Scan for the cell matching the given text and deliver its (x, y) coordinate at center. 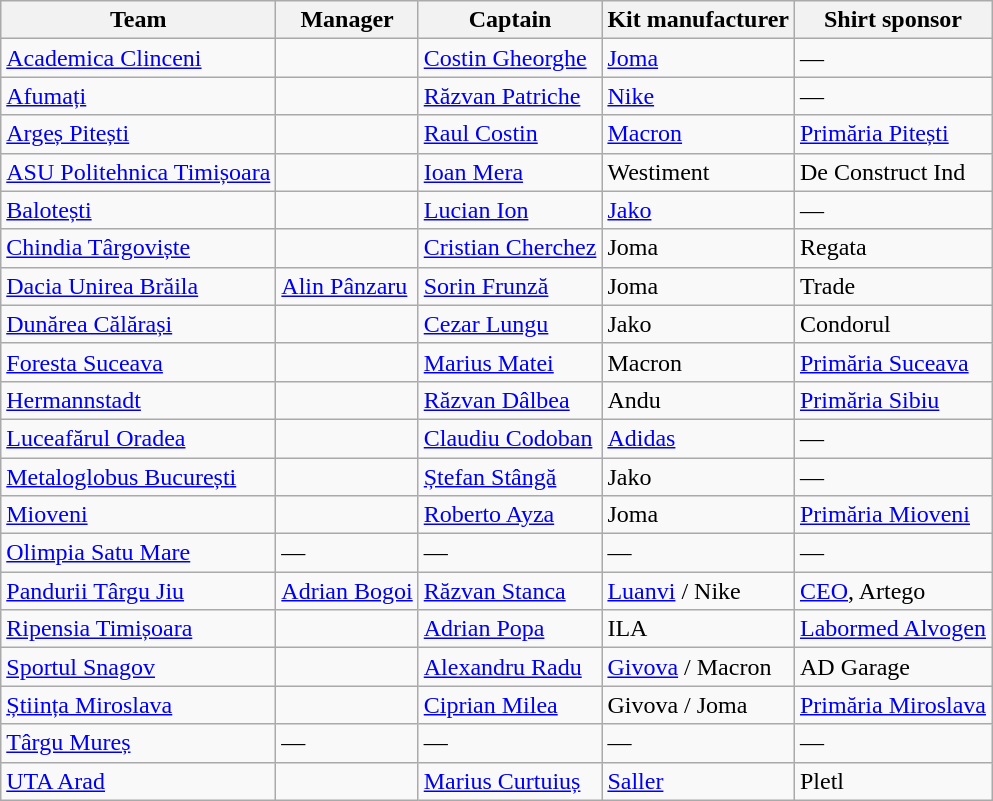
Cristian Cherchez (510, 248)
Luanvi / Nike (698, 591)
Marius Curtuiuș (510, 781)
Academica Clinceni (138, 58)
Westiment (698, 172)
Trade (892, 286)
Team (138, 20)
Kit manufacturer (698, 20)
ASU Politehnica Timișoara (138, 172)
Marius Matei (510, 362)
Claudiu Codoban (510, 438)
Adrian Popa (510, 629)
Ripensia Timișoara (138, 629)
Lucian Ion (510, 210)
Labormed Alvogen (892, 629)
Saller (698, 781)
Mioveni (138, 515)
Chindia Târgoviște (138, 248)
Târgu Mureș (138, 743)
Givova / Joma (698, 705)
Hermannstadt (138, 400)
Răzvan Dâlbea (510, 400)
Adidas (698, 438)
ILA (698, 629)
Sportul Snagov (138, 667)
UTA Arad (138, 781)
Argeș Pitești (138, 134)
Știința Miroslava (138, 705)
Metaloglobus București (138, 477)
Primăria Suceava (892, 362)
Balotești (138, 210)
Adrian Bogoi (347, 591)
Ioan Mera (510, 172)
Givova / Macron (698, 667)
Răzvan Stanca (510, 591)
Andu (698, 400)
Pletl (892, 781)
Alin Pânzaru (347, 286)
Sorin Frunză (510, 286)
Dunărea Călărași (138, 324)
Captain (510, 20)
Alexandru Radu (510, 667)
Primăria Pitești (892, 134)
AD Garage (892, 667)
Raul Costin (510, 134)
Roberto Ayza (510, 515)
Cezar Lungu (510, 324)
Manager (347, 20)
Ștefan Stângă (510, 477)
Foresta Suceava (138, 362)
Regata (892, 248)
Ciprian Milea (510, 705)
Condorul (892, 324)
De Construct Ind (892, 172)
Nike (698, 96)
Dacia Unirea Brăila (138, 286)
Răzvan Patriche (510, 96)
Afumați (138, 96)
Pandurii Târgu Jiu (138, 591)
Costin Gheorghe (510, 58)
Shirt sponsor (892, 20)
Primăria Miroslava (892, 705)
Luceafărul Oradea (138, 438)
Olimpia Satu Mare (138, 553)
CEO, Artego (892, 591)
Primăria Mioveni (892, 515)
Primăria Sibiu (892, 400)
